Identify which cell holds the provided text, then report its [X, Y] central coordinate. 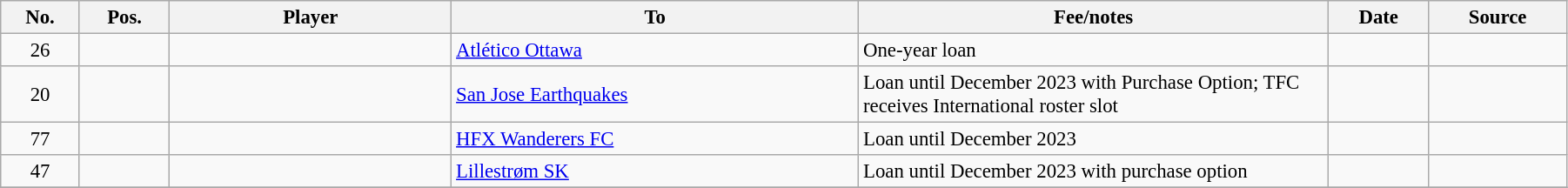
Fee/notes [1094, 17]
47 [40, 171]
26 [40, 50]
Player [311, 17]
One-year loan [1094, 50]
Loan until December 2023 [1094, 139]
Loan until December 2023 with purchase option [1094, 171]
Pos. [124, 17]
77 [40, 139]
Date [1378, 17]
Atlético Ottawa [655, 50]
To [655, 17]
San Jose Earthquakes [655, 94]
Source [1498, 17]
Lillestrøm SK [655, 171]
HFX Wanderers FC [655, 139]
20 [40, 94]
Loan until December 2023 with Purchase Option; TFC receives International roster slot [1094, 94]
No. [40, 17]
